Provide the (X, Y) coordinate of the cell's center where the given text is located.  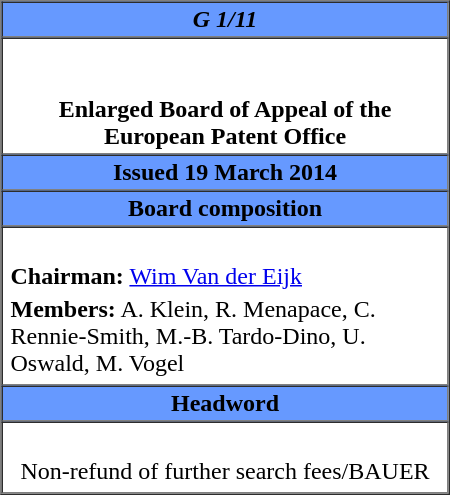
Headword (226, 404)
Chairman: Wim Van der Eijk (225, 276)
Board composition (226, 208)
Enlarged Board of Appeal of the European Patent Office (226, 96)
G 1/11 (226, 20)
Members: A. Klein, R. Menapace, C. Rennie-Smith, M.-B. Tardo-Dino, U. Oswald, M. Vogel (225, 336)
Issued 19 March 2014 (226, 172)
Chairman: Wim Van der Eijk Members: A. Klein, R. Menapace, C. Rennie-Smith, M.-B. Tardo-Dino, U. Oswald, M. Vogel (226, 306)
